For the text-containing cell, return its midpoint in (X, Y) coordinate format. 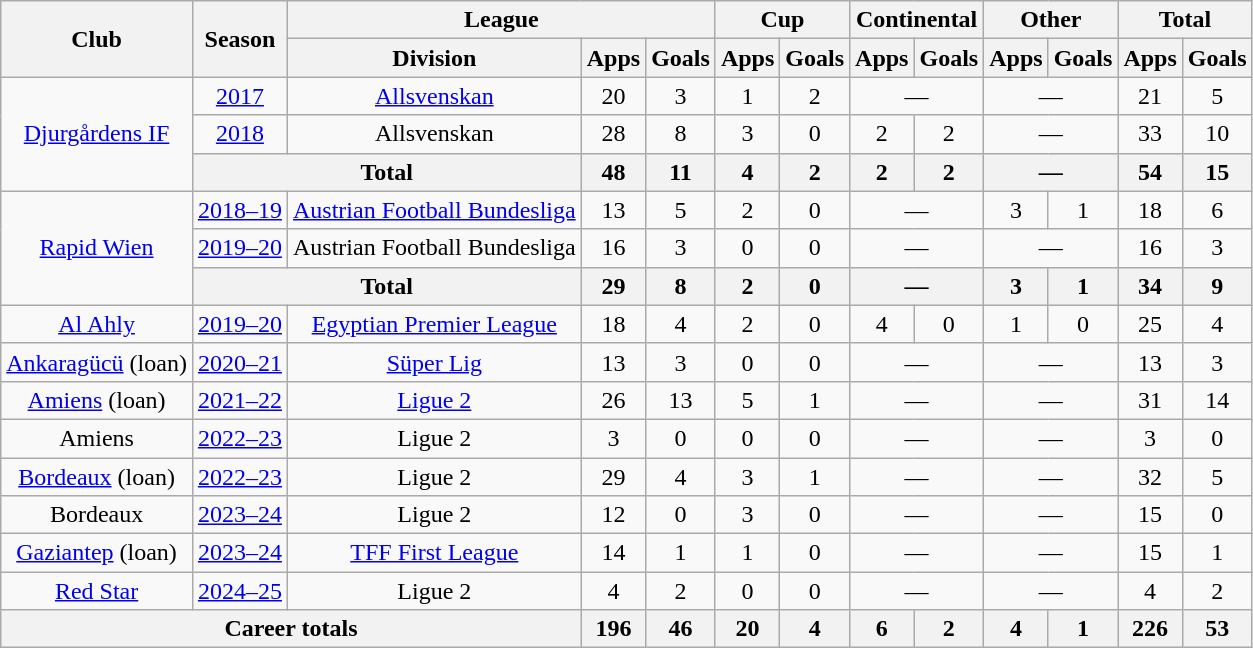
10 (1217, 134)
2020–21 (240, 362)
11 (681, 172)
33 (1150, 134)
2018–19 (240, 210)
2017 (240, 96)
54 (1150, 172)
Rapid Wien (97, 248)
28 (613, 134)
2021–22 (240, 400)
26 (613, 400)
2024–25 (240, 591)
Ankaragücü (loan) (97, 362)
32 (1150, 477)
21 (1150, 96)
31 (1150, 400)
25 (1150, 324)
Egyptian Premier League (434, 324)
TFF First League (434, 553)
League (501, 20)
Cup (782, 20)
Red Star (97, 591)
48 (613, 172)
Djurgårdens IF (97, 134)
Süper Lig (434, 362)
196 (613, 629)
Other (1051, 20)
9 (1217, 286)
Division (434, 58)
46 (681, 629)
Amiens (97, 438)
Al Ahly (97, 324)
Season (240, 39)
Gaziantep (loan) (97, 553)
34 (1150, 286)
Bordeaux (loan) (97, 477)
12 (613, 515)
53 (1217, 629)
2018 (240, 134)
Amiens (loan) (97, 400)
226 (1150, 629)
Club (97, 39)
Continental (917, 20)
Bordeaux (97, 515)
Career totals (291, 629)
